Pinpoint the cell where the given text exists, returning its (X, Y) midpoint coordinate. 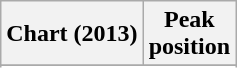
Peakposition (189, 34)
Chart (2013) (72, 34)
